Detect which cell encompasses the target text, then output its (x, y) center coordinate. 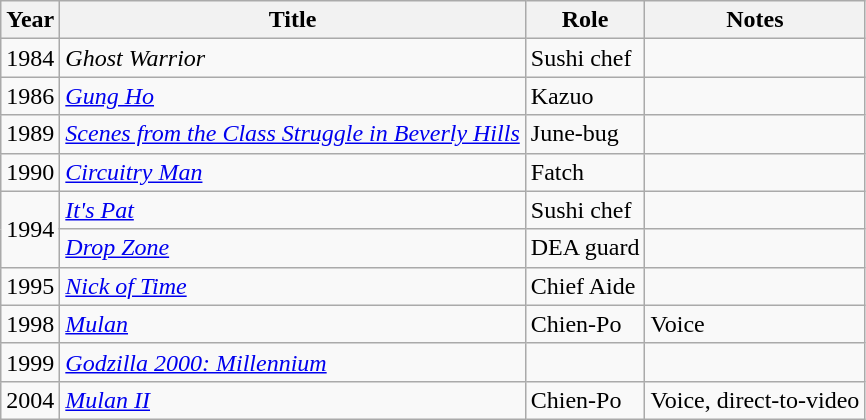
Role (585, 20)
June-bug (585, 134)
Gung Ho (292, 96)
1986 (30, 96)
1998 (30, 324)
1984 (30, 58)
Circuitry Man (292, 172)
Chief Aide (585, 286)
1990 (30, 172)
1989 (30, 134)
1994 (30, 229)
Scenes from the Class Struggle in Beverly Hills (292, 134)
Drop Zone (292, 248)
Year (30, 20)
It's Pat (292, 210)
Ghost Warrior (292, 58)
Notes (755, 20)
Nick of Time (292, 286)
Mulan (292, 324)
Voice, direct-to-video (755, 400)
2004 (30, 400)
Godzilla 2000: Millennium (292, 362)
DEA guard (585, 248)
Voice (755, 324)
Kazuo (585, 96)
1995 (30, 286)
1999 (30, 362)
Mulan II (292, 400)
Title (292, 20)
Fatch (585, 172)
